Capture the cell that displays the provided text and extract its [X, Y] central coordinate. 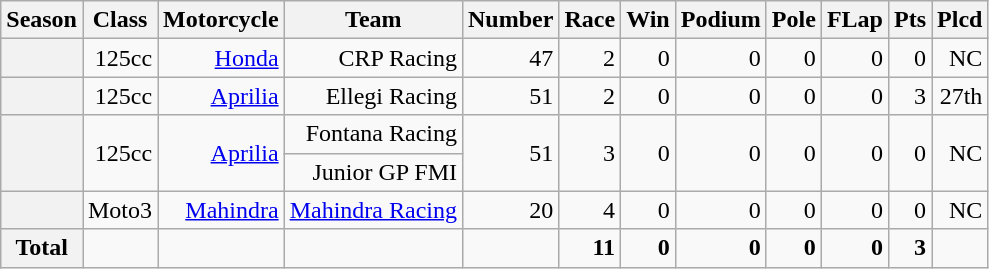
11 [590, 248]
CRP Racing [373, 58]
Total [42, 248]
27th [960, 96]
Win [648, 20]
Junior GP FMI [373, 172]
Moto3 [120, 210]
Pole [794, 20]
Podium [720, 20]
Class [120, 20]
Pts [910, 20]
Season [42, 20]
FLap [854, 20]
20 [510, 210]
Fontana Racing [373, 134]
Team [373, 20]
Number [510, 20]
Plcd [960, 20]
4 [590, 210]
Ellegi Racing [373, 96]
Race [590, 20]
Mahindra [222, 210]
47 [510, 58]
Motorcycle [222, 20]
Honda [222, 58]
Mahindra Racing [373, 210]
